Capture the cell that displays the provided text and extract its [x, y] central coordinate. 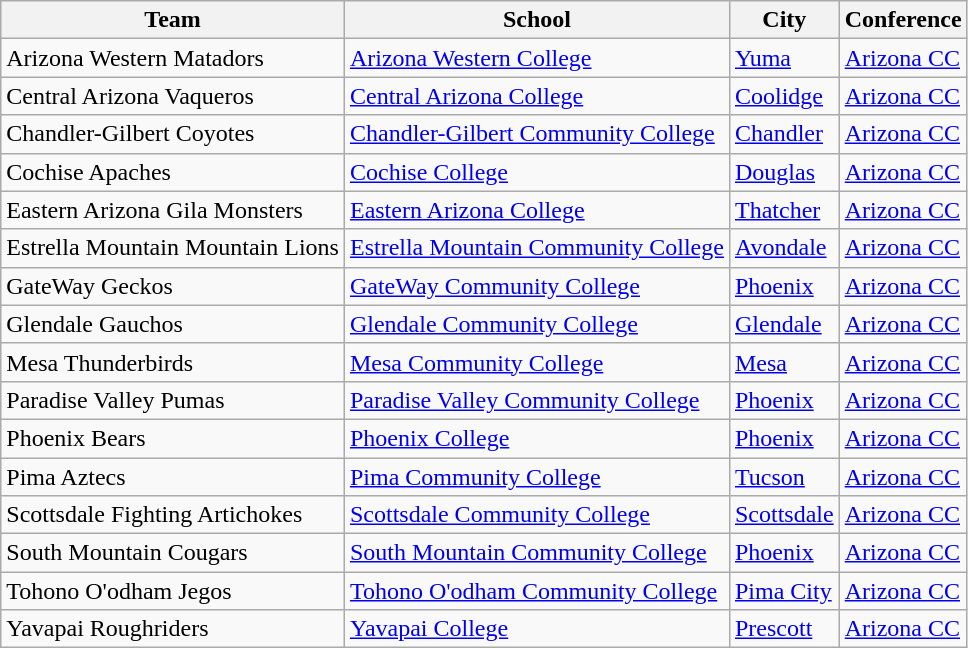
Pima City [784, 591]
Yavapai Roughriders [173, 629]
Arizona Western College [536, 58]
Central Arizona Vaqueros [173, 96]
Arizona Western Matadors [173, 58]
Central Arizona College [536, 96]
Tohono O'odham Jegos [173, 591]
Conference [903, 20]
Chandler-Gilbert Coyotes [173, 134]
Phoenix College [536, 438]
Tohono O'odham Community College [536, 591]
Prescott [784, 629]
Chandler-Gilbert Community College [536, 134]
Glendale Gauchos [173, 324]
Phoenix Bears [173, 438]
Thatcher [784, 210]
Team [173, 20]
School [536, 20]
Tucson [784, 477]
Yuma [784, 58]
Scottsdale Fighting Artichokes [173, 515]
Chandler [784, 134]
Cochise College [536, 172]
Mesa Thunderbirds [173, 362]
Scottsdale Community College [536, 515]
Mesa [784, 362]
Douglas [784, 172]
Yavapai College [536, 629]
South Mountain Community College [536, 553]
Cochise Apaches [173, 172]
South Mountain Cougars [173, 553]
Avondale [784, 248]
Glendale Community College [536, 324]
Mesa Community College [536, 362]
Paradise Valley Community College [536, 400]
Coolidge [784, 96]
Paradise Valley Pumas [173, 400]
Scottsdale [784, 515]
Eastern Arizona Gila Monsters [173, 210]
Pima Aztecs [173, 477]
Estrella Mountain Community College [536, 248]
Glendale [784, 324]
Eastern Arizona College [536, 210]
Estrella Mountain Mountain Lions [173, 248]
GateWay Community College [536, 286]
Pima Community College [536, 477]
City [784, 20]
GateWay Geckos [173, 286]
